For the text-containing cell, return its midpoint in (X, Y) coordinate format. 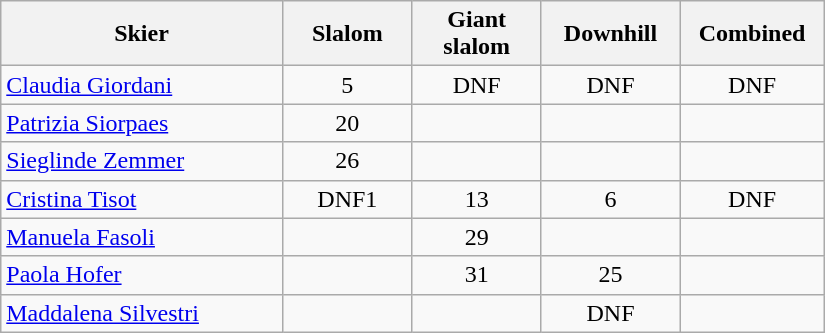
Downhill (610, 34)
Giant slalom (476, 34)
Slalom (347, 34)
31 (476, 275)
29 (476, 237)
Combined (752, 34)
Maddalena Silvestri (142, 313)
20 (347, 123)
DNF1 (347, 199)
5 (347, 85)
Manuela Fasoli (142, 237)
Sieglinde Zemmer (142, 161)
13 (476, 199)
25 (610, 275)
Skier (142, 34)
26 (347, 161)
Paola Hofer (142, 275)
Patrizia Siorpaes (142, 123)
Cristina Tisot (142, 199)
Claudia Giordani (142, 85)
6 (610, 199)
